Return [X, Y] of the center of cell containing provided text 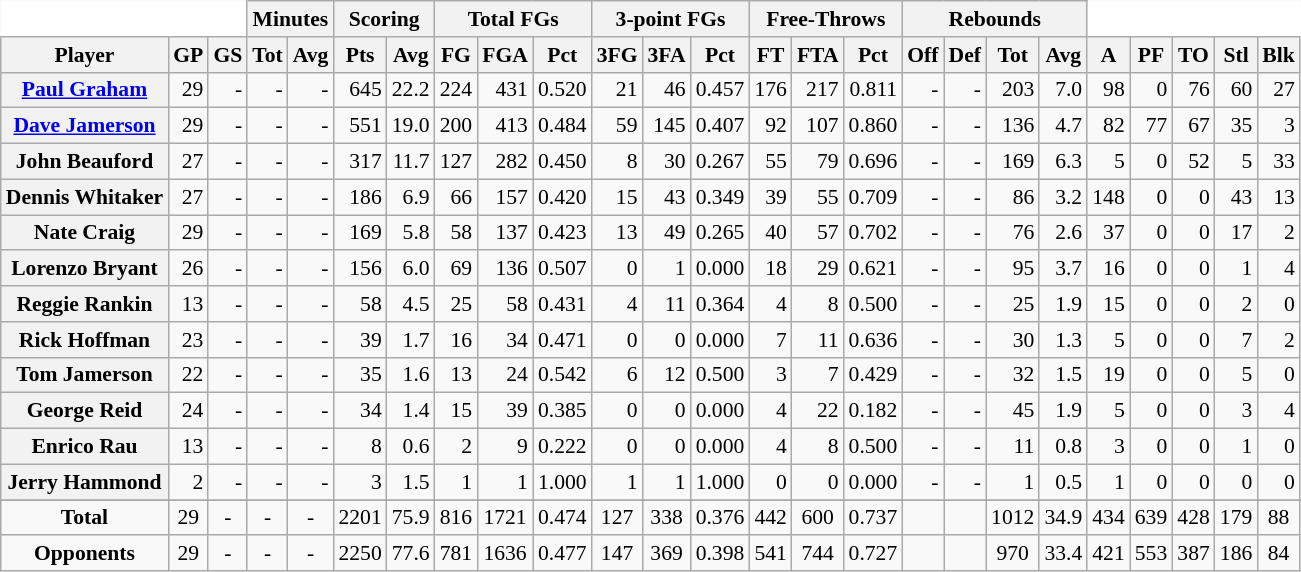
0.811 [874, 90]
40 [770, 233]
George Reid [84, 411]
0.520 [562, 90]
66 [456, 197]
0.450 [562, 162]
5.8 [411, 233]
0.696 [874, 162]
FGA [505, 55]
541 [770, 554]
6.3 [1063, 162]
387 [1194, 554]
88 [1278, 518]
645 [360, 90]
37 [1108, 233]
1636 [505, 554]
Free-Throws [826, 19]
553 [1152, 554]
7.0 [1063, 90]
Player [84, 55]
3FA [667, 55]
1721 [505, 518]
Lorenzo Bryant [84, 269]
Nate Craig [84, 233]
145 [667, 126]
69 [456, 269]
0.484 [562, 126]
23 [188, 340]
3-point FGs [671, 19]
Tom Jamerson [84, 375]
0.431 [562, 304]
431 [505, 90]
Paul Graham [84, 90]
421 [1108, 554]
52 [1194, 162]
970 [1012, 554]
22.2 [411, 90]
3FG [618, 55]
Def [965, 55]
0.860 [874, 126]
GP [188, 55]
2201 [360, 518]
19.0 [411, 126]
0.407 [720, 126]
Pts [360, 55]
2.6 [1063, 233]
0.5 [1063, 482]
224 [456, 90]
282 [505, 162]
57 [818, 233]
0.420 [562, 197]
639 [1152, 518]
18 [770, 269]
17 [1236, 233]
781 [456, 554]
0.477 [562, 554]
107 [818, 126]
0.457 [720, 90]
77.6 [411, 554]
179 [1236, 518]
Enrico Rau [84, 447]
John Beauford [84, 162]
Minutes [290, 19]
0.636 [874, 340]
84 [1278, 554]
0.349 [720, 197]
0.385 [562, 411]
0.621 [874, 269]
33 [1278, 162]
0.471 [562, 340]
157 [505, 197]
FG [456, 55]
79 [818, 162]
FT [770, 55]
46 [667, 90]
33.4 [1063, 554]
Stl [1236, 55]
67 [1194, 126]
Total FGs [514, 19]
59 [618, 126]
1.3 [1063, 340]
148 [1108, 197]
TO [1194, 55]
26 [188, 269]
75.9 [411, 518]
95 [1012, 269]
137 [505, 233]
6.0 [411, 269]
203 [1012, 90]
4.5 [411, 304]
0.398 [720, 554]
6 [618, 375]
0.222 [562, 447]
428 [1194, 518]
11.7 [411, 162]
0.542 [562, 375]
FTA [818, 55]
Rebounds [994, 19]
0.364 [720, 304]
551 [360, 126]
1.4 [411, 411]
147 [618, 554]
19 [1108, 375]
1012 [1012, 518]
Jerry Hammond [84, 482]
A [1108, 55]
98 [1108, 90]
369 [667, 554]
PF [1152, 55]
9 [505, 447]
1.7 [411, 340]
Opponents [84, 554]
21 [618, 90]
0.6 [411, 447]
86 [1012, 197]
413 [505, 126]
0.429 [874, 375]
Dave Jamerson [84, 126]
0.265 [720, 233]
Off [922, 55]
GS [228, 55]
434 [1108, 518]
Dennis Whitaker [84, 197]
92 [770, 126]
Rick Hoffman [84, 340]
45 [1012, 411]
0.376 [720, 518]
600 [818, 518]
0.709 [874, 197]
0.267 [720, 162]
217 [818, 90]
49 [667, 233]
0.507 [562, 269]
0.727 [874, 554]
200 [456, 126]
442 [770, 518]
34.9 [1063, 518]
0.8 [1063, 447]
156 [360, 269]
Scoring [384, 19]
1.6 [411, 375]
60 [1236, 90]
176 [770, 90]
32 [1012, 375]
0.182 [874, 411]
3.2 [1063, 197]
4.7 [1063, 126]
12 [667, 375]
3.7 [1063, 269]
0.423 [562, 233]
82 [1108, 126]
6.9 [411, 197]
Blk [1278, 55]
0.737 [874, 518]
0.474 [562, 518]
338 [667, 518]
0.702 [874, 233]
Reggie Rankin [84, 304]
2250 [360, 554]
744 [818, 554]
816 [456, 518]
317 [360, 162]
77 [1152, 126]
Total [84, 518]
